Output the (x, y) coordinate of the center of the cell containing the given text.  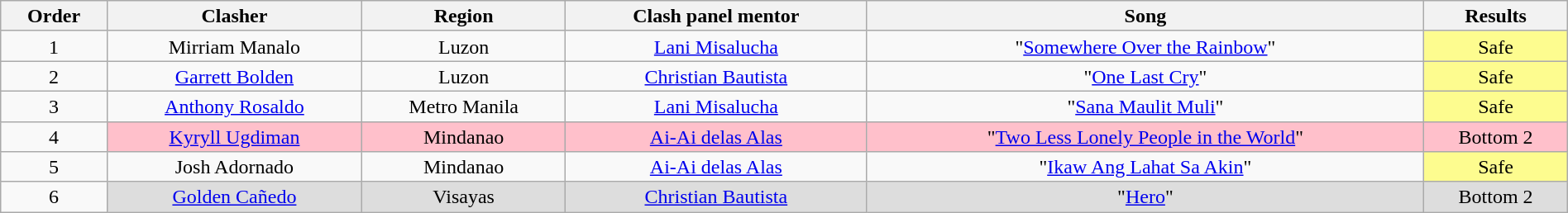
"Ikaw Ang Lahat Sa Akin" (1145, 167)
Visayas (463, 196)
"One Last Cry" (1145, 76)
5 (55, 167)
Kyryll Ugdiman (234, 137)
"Somewhere Over the Rainbow" (1145, 46)
Golden Cañedo (234, 196)
Garrett Bolden (234, 76)
Metro Manila (463, 106)
Josh Adornado (234, 167)
Clash panel mentor (716, 17)
3 (55, 106)
1 (55, 46)
Song (1145, 17)
"Sana Maulit Muli" (1145, 106)
Clasher (234, 17)
Anthony Rosaldo (234, 106)
"Two Less Lonely People in the World" (1145, 137)
4 (55, 137)
2 (55, 76)
Order (55, 17)
Mirriam Manalo (234, 46)
Region (463, 17)
6 (55, 196)
"Hero" (1145, 196)
Results (1495, 17)
